Capture the cell that displays the provided text and extract its (x, y) central coordinate. 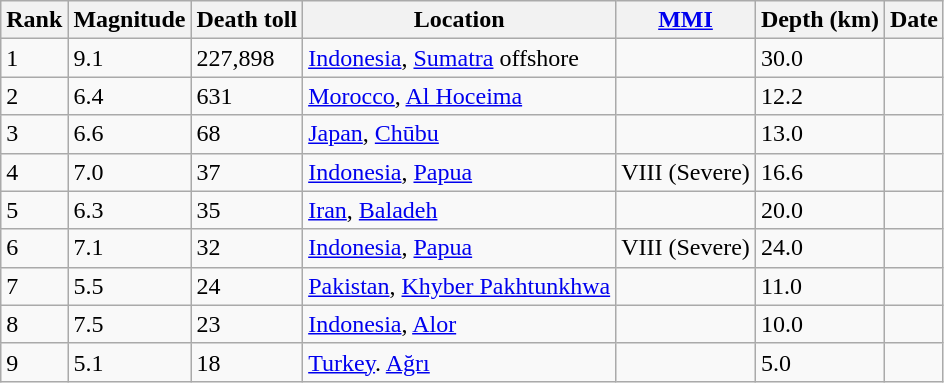
35 (247, 210)
1 (34, 58)
Rank (34, 20)
2 (34, 96)
Japan, Chūbu (460, 134)
Indonesia, Sumatra offshore (460, 58)
Location (460, 20)
Date (914, 20)
5.0 (820, 362)
30.0 (820, 58)
24.0 (820, 248)
Indonesia, Alor (460, 324)
16.6 (820, 172)
5.1 (130, 362)
Depth (km) (820, 20)
68 (247, 134)
9 (34, 362)
32 (247, 248)
6.4 (130, 96)
11.0 (820, 286)
Magnitude (130, 20)
7.1 (130, 248)
5 (34, 210)
7 (34, 286)
Morocco, Al Hoceima (460, 96)
9.1 (130, 58)
Turkey. Ağrı (460, 362)
7.5 (130, 324)
227,898 (247, 58)
6 (34, 248)
4 (34, 172)
18 (247, 362)
Pakistan, Khyber Pakhtunkhwa (460, 286)
13.0 (820, 134)
Death toll (247, 20)
24 (247, 286)
10.0 (820, 324)
12.2 (820, 96)
6.3 (130, 210)
631 (247, 96)
Iran, Baladeh (460, 210)
7.0 (130, 172)
6.6 (130, 134)
3 (34, 134)
23 (247, 324)
37 (247, 172)
MMI (686, 20)
5.5 (130, 286)
20.0 (820, 210)
8 (34, 324)
